Return the [X, Y] coordinate for the center point of the cell that contains the specified text.  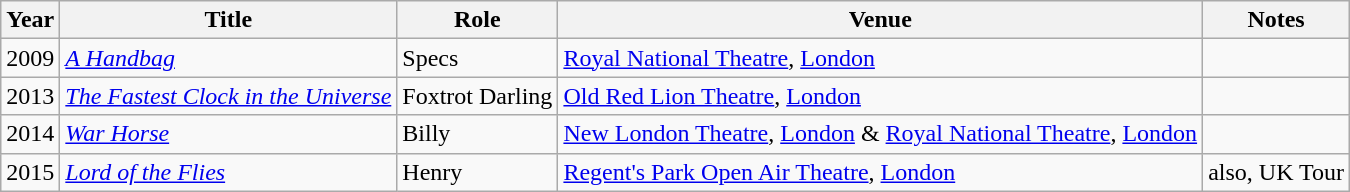
Billy [478, 134]
also, UK Tour [1276, 172]
Henry [478, 172]
Specs [478, 58]
A Handbag [228, 58]
Role [478, 20]
Year [30, 20]
Regent's Park Open Air Theatre, London [880, 172]
2014 [30, 134]
Royal National Theatre, London [880, 58]
The Fastest Clock in the Universe [228, 96]
2009 [30, 58]
Foxtrot Darling [478, 96]
2015 [30, 172]
Old Red Lion Theatre, London [880, 96]
War Horse [228, 134]
Venue [880, 20]
2013 [30, 96]
Notes [1276, 20]
Title [228, 20]
New London Theatre, London & Royal National Theatre, London [880, 134]
Lord of the Flies [228, 172]
